Find where the given text appears and provide that cell's center as [X, Y] coordinate. 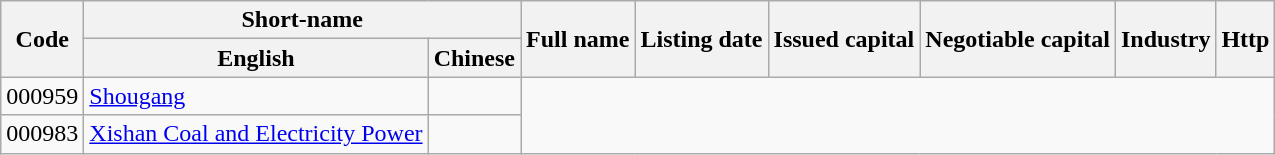
Shougang [256, 96]
000959 [42, 96]
Full name [578, 39]
Industry [1165, 39]
Http [1246, 39]
Short-name [302, 20]
000983 [42, 134]
Code [42, 39]
English [256, 58]
Xishan Coal and Electricity Power [256, 134]
Chinese [474, 58]
Listing date [702, 39]
Negotiable capital [1018, 39]
Issued capital [844, 39]
